Extract the (x, y) coordinate from the center of the cell holding the provided text.  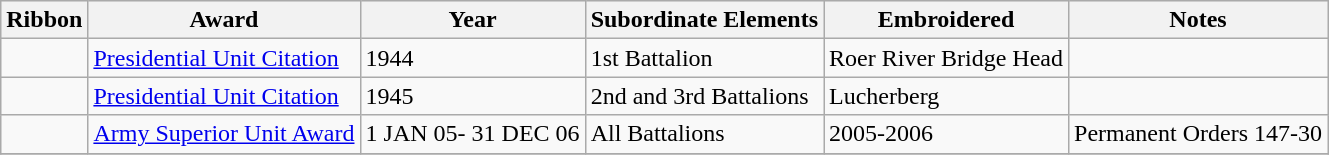
Year (472, 20)
Embroidered (946, 20)
1945 (472, 96)
2nd and 3rd Battalions (704, 96)
Roer River Bridge Head (946, 58)
Subordinate Elements (704, 20)
Notes (1198, 20)
Lucherberg (946, 96)
1st Battalion (704, 58)
Award (224, 20)
Army Superior Unit Award (224, 134)
1944 (472, 58)
Ribbon (44, 20)
Permanent Orders 147-30 (1198, 134)
1 JAN 05- 31 DEC 06 (472, 134)
All Battalions (704, 134)
2005-2006 (946, 134)
